Identify which cell holds the provided text, then report its [x, y] central coordinate. 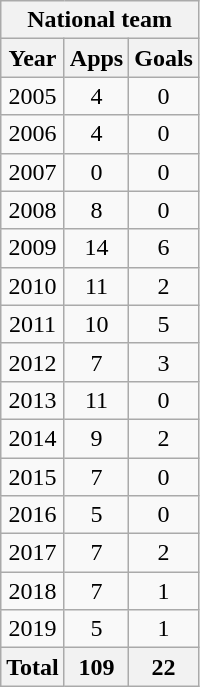
3 [164, 362]
2005 [33, 96]
2012 [33, 362]
Apps [96, 58]
2018 [33, 591]
Goals [164, 58]
2007 [33, 172]
2011 [33, 324]
2015 [33, 477]
6 [164, 248]
2006 [33, 134]
2014 [33, 438]
2017 [33, 553]
Year [33, 58]
National team [100, 20]
2008 [33, 210]
2016 [33, 515]
2019 [33, 629]
109 [96, 667]
2009 [33, 248]
2010 [33, 286]
2013 [33, 400]
10 [96, 324]
Total [33, 667]
8 [96, 210]
14 [96, 248]
22 [164, 667]
9 [96, 438]
